Return the [X, Y] coordinate for the center point of the cell that contains the specified text.  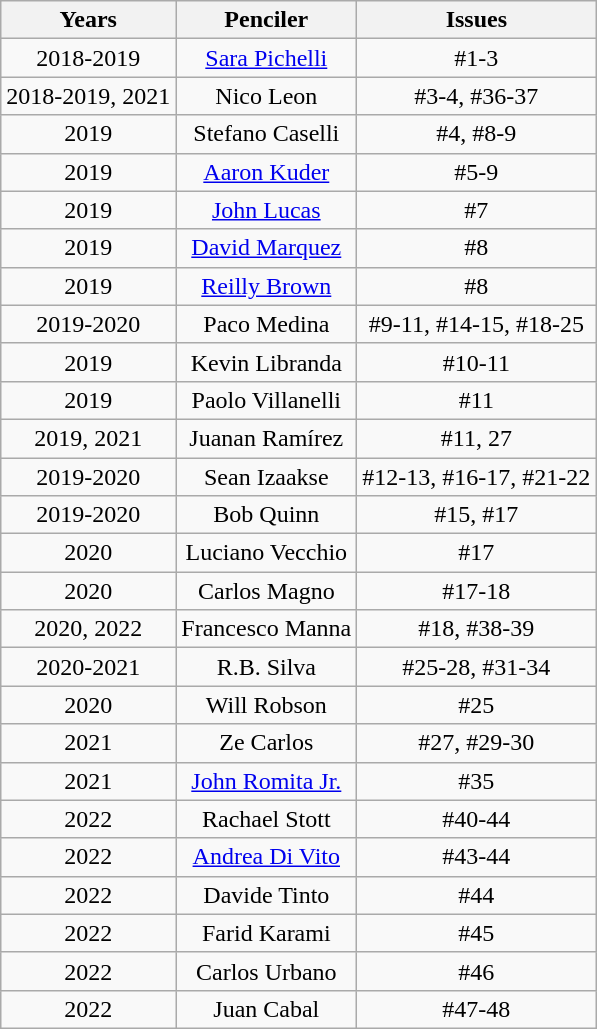
Issues [476, 20]
Will Robson [266, 705]
Rachael Stott [266, 819]
Juan Cabal [266, 1009]
Stefano Caselli [266, 134]
Reilly Brown [266, 286]
Davide Tinto [266, 895]
#46 [476, 971]
John Romita Jr. [266, 781]
Sean Izaakse [266, 477]
#44 [476, 895]
Juanan Ramírez [266, 438]
Luciano Vecchio [266, 553]
#47-48 [476, 1009]
#45 [476, 933]
#40-44 [476, 819]
Bob Quinn [266, 515]
#15, #17 [476, 515]
Ze Carlos [266, 743]
#25-28, #31-34 [476, 667]
Aaron Kuder [266, 172]
Farid Karami [266, 933]
Carlos Urbano [266, 971]
Kevin Libranda [266, 362]
Years [88, 20]
2020-2021 [88, 667]
#17-18 [476, 591]
Penciler [266, 20]
#3-4, #36-37 [476, 96]
Paolo Villanelli [266, 400]
#10-11 [476, 362]
#12-13, #16-17, #21-22 [476, 477]
Sara Pichelli [266, 58]
2019, 2021 [88, 438]
#18, #38-39 [476, 629]
2020, 2022 [88, 629]
R.B. Silva [266, 667]
David Marquez [266, 248]
#27, #29-30 [476, 743]
Nico Leon [266, 96]
#9-11, #14-15, #18-25 [476, 324]
#11, 27 [476, 438]
2018-2019 [88, 58]
#17 [476, 553]
Francesco Manna [266, 629]
#4, #8-9 [476, 134]
#35 [476, 781]
John Lucas [266, 210]
#43-44 [476, 857]
Paco Medina [266, 324]
#5-9 [476, 172]
2018-2019, 2021 [88, 96]
#25 [476, 705]
#1-3 [476, 58]
#7 [476, 210]
#11 [476, 400]
Carlos Magno [266, 591]
Andrea Di Vito [266, 857]
